Provide the [X, Y] coordinate of the cell's center where the given text is located.  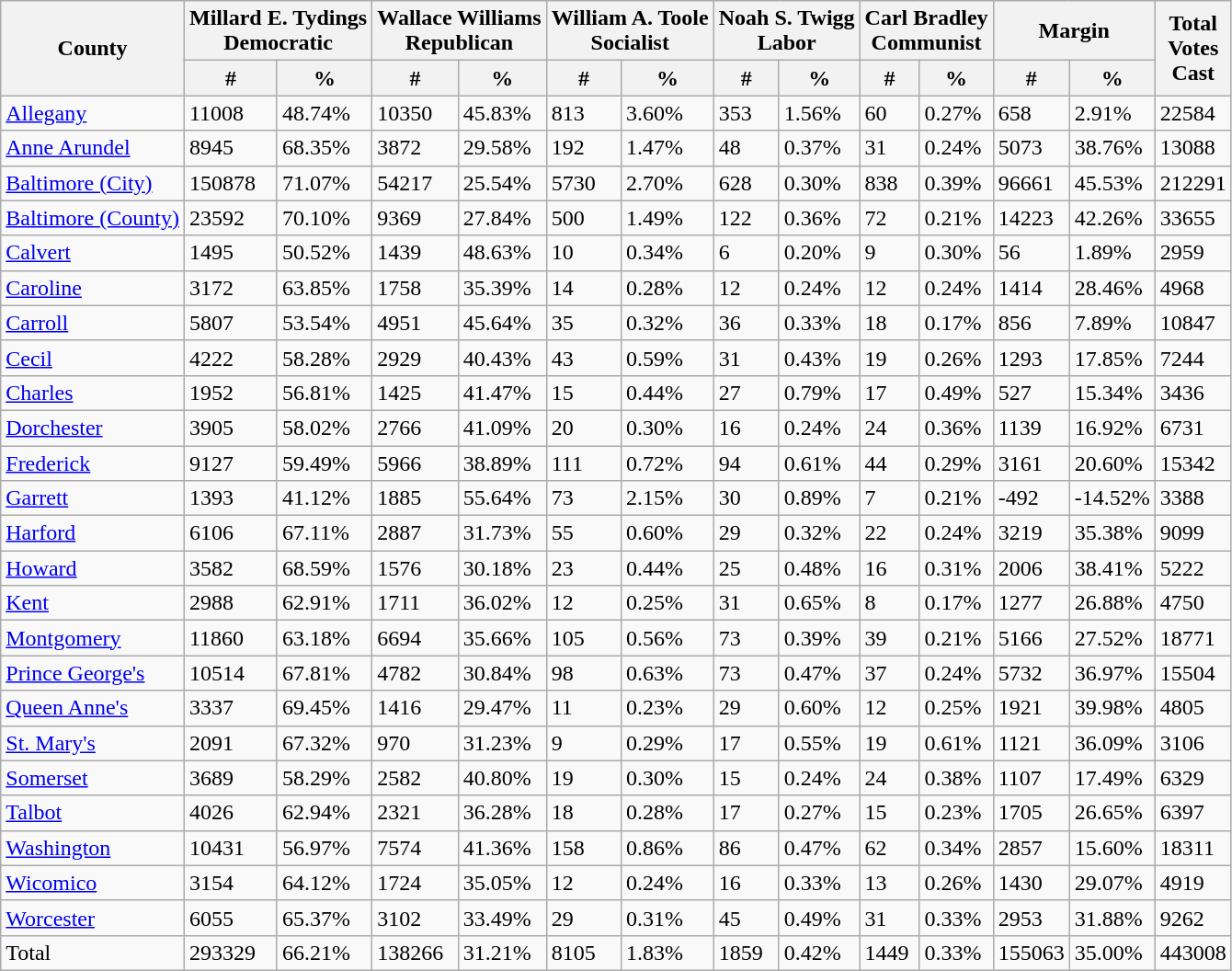
0.79% [819, 393]
64.12% [324, 883]
1885 [416, 498]
62.91% [324, 603]
0.48% [819, 568]
Washington [93, 848]
39 [890, 638]
Worcester [93, 918]
3172 [230, 288]
11860 [230, 638]
8 [890, 603]
Margin [1074, 31]
0.42% [819, 953]
35.05% [502, 883]
2582 [416, 778]
31.88% [1112, 918]
2857 [1032, 848]
Total [93, 953]
-492 [1032, 498]
3102 [416, 918]
1495 [230, 253]
4750 [1193, 603]
658 [1032, 113]
Prince George's [93, 673]
15504 [1193, 673]
4026 [230, 813]
25.54% [502, 183]
33.49% [502, 918]
353 [747, 113]
Kent [93, 603]
33655 [1193, 218]
17.49% [1112, 778]
5166 [1032, 638]
41.36% [502, 848]
5966 [416, 463]
0.20% [819, 253]
St. Mary's [93, 743]
35.39% [502, 288]
Garrett [93, 498]
30.84% [502, 673]
56.97% [324, 848]
3.60% [667, 113]
39.98% [1112, 708]
1.89% [1112, 253]
42.26% [1112, 218]
Wicomico [93, 883]
William A. TooleSocialist [630, 31]
158 [583, 848]
35.66% [502, 638]
2.91% [1112, 113]
22 [890, 533]
Allegany [93, 113]
38.76% [1112, 148]
14223 [1032, 218]
4782 [416, 673]
11 [583, 708]
Queen Anne's [93, 708]
Harford [93, 533]
96661 [1032, 183]
Carroll [93, 323]
122 [747, 218]
0.55% [819, 743]
1449 [890, 953]
5222 [1193, 568]
35.38% [1112, 533]
20.60% [1112, 463]
10431 [230, 848]
30.18% [502, 568]
1414 [1032, 288]
1758 [416, 288]
53.54% [324, 323]
25 [747, 568]
192 [583, 148]
838 [890, 183]
527 [1032, 393]
Millard E. TydingsDemocratic [278, 31]
45.64% [502, 323]
6731 [1193, 428]
1277 [1032, 603]
9262 [1193, 918]
2321 [416, 813]
94 [747, 463]
Baltimore (City) [93, 183]
6694 [416, 638]
29.07% [1112, 883]
72 [890, 218]
4222 [230, 358]
6397 [1193, 813]
35 [583, 323]
3689 [230, 778]
7.89% [1112, 323]
67.81% [324, 673]
4951 [416, 323]
2988 [230, 603]
7244 [1193, 358]
29.58% [502, 148]
3905 [230, 428]
44 [890, 463]
31.23% [502, 743]
63.85% [324, 288]
1921 [1032, 708]
13088 [1193, 148]
1293 [1032, 358]
6055 [230, 918]
28.46% [1112, 288]
66.21% [324, 953]
31.21% [502, 953]
Montgomery [93, 638]
10350 [416, 113]
41.09% [502, 428]
0.38% [956, 778]
1416 [416, 708]
150878 [230, 183]
1425 [416, 393]
6329 [1193, 778]
15.60% [1112, 848]
443008 [1193, 953]
1430 [1032, 883]
23592 [230, 218]
67.32% [324, 743]
Howard [93, 568]
0.37% [819, 148]
3219 [1032, 533]
4919 [1193, 883]
Dorchester [93, 428]
3388 [1193, 498]
212291 [1193, 183]
0.63% [667, 673]
10 [583, 253]
Cecil [93, 358]
856 [1032, 323]
36.28% [502, 813]
16.92% [1112, 428]
9127 [230, 463]
35.00% [1112, 953]
628 [747, 183]
9369 [416, 218]
62 [890, 848]
8105 [583, 953]
68.59% [324, 568]
1.49% [667, 218]
0.72% [667, 463]
Noah S. TwiggLabor [787, 31]
17.85% [1112, 358]
1724 [416, 883]
38.41% [1112, 568]
2953 [1032, 918]
1705 [1032, 813]
3872 [416, 148]
31.73% [502, 533]
Caroline [93, 288]
20 [583, 428]
293329 [230, 953]
1121 [1032, 743]
0.86% [667, 848]
1107 [1032, 778]
1.47% [667, 148]
6106 [230, 533]
0.59% [667, 358]
36.97% [1112, 673]
3337 [230, 708]
18311 [1193, 848]
970 [416, 743]
0.43% [819, 358]
23 [583, 568]
55 [583, 533]
86 [747, 848]
-14.52% [1112, 498]
58.29% [324, 778]
3436 [1193, 393]
3106 [1193, 743]
1439 [416, 253]
67.11% [324, 533]
1393 [230, 498]
Wallace WilliamsRepublican [460, 31]
41.12% [324, 498]
50.52% [324, 253]
Talbot [93, 813]
36.09% [1112, 743]
14 [583, 288]
6 [747, 253]
40.80% [502, 778]
138266 [416, 953]
8945 [230, 148]
45.83% [502, 113]
2959 [1193, 253]
36.02% [502, 603]
30 [747, 498]
3161 [1032, 463]
98 [583, 673]
10847 [1193, 323]
500 [583, 218]
62.94% [324, 813]
48.74% [324, 113]
27 [747, 393]
2006 [1032, 568]
11008 [230, 113]
813 [583, 113]
63.18% [324, 638]
65.37% [324, 918]
43 [583, 358]
1139 [1032, 428]
38.89% [502, 463]
9099 [1193, 533]
5730 [583, 183]
0.65% [819, 603]
27.84% [502, 218]
13 [890, 883]
County [93, 48]
48 [747, 148]
56 [1032, 253]
5732 [1032, 673]
5807 [230, 323]
37 [890, 673]
155063 [1032, 953]
Anne Arundel [93, 148]
1576 [416, 568]
Calvert [93, 253]
69.45% [324, 708]
Frederick [93, 463]
7 [890, 498]
54217 [416, 183]
2091 [230, 743]
68.35% [324, 148]
2887 [416, 533]
26.88% [1112, 603]
3154 [230, 883]
5073 [1032, 148]
45.53% [1112, 183]
58.02% [324, 428]
10514 [230, 673]
48.63% [502, 253]
59.49% [324, 463]
1.83% [667, 953]
27.52% [1112, 638]
1.56% [819, 113]
2766 [416, 428]
Charles [93, 393]
105 [583, 638]
0.89% [819, 498]
4968 [1193, 288]
15.34% [1112, 393]
Carl BradleyCommunist [927, 31]
111 [583, 463]
15342 [1193, 463]
70.10% [324, 218]
1952 [230, 393]
1859 [747, 953]
4805 [1193, 708]
TotalVotesCast [1193, 48]
29.47% [502, 708]
71.07% [324, 183]
45 [747, 918]
Baltimore (County) [93, 218]
7574 [416, 848]
2929 [416, 358]
1711 [416, 603]
40.43% [502, 358]
22584 [1193, 113]
2.70% [667, 183]
Somerset [93, 778]
56.81% [324, 393]
2.15% [667, 498]
55.64% [502, 498]
3582 [230, 568]
18771 [1193, 638]
26.65% [1112, 813]
60 [890, 113]
41.47% [502, 393]
0.56% [667, 638]
36 [747, 323]
58.28% [324, 358]
